Output the (x, y) coordinate of the center of the cell containing the given text.  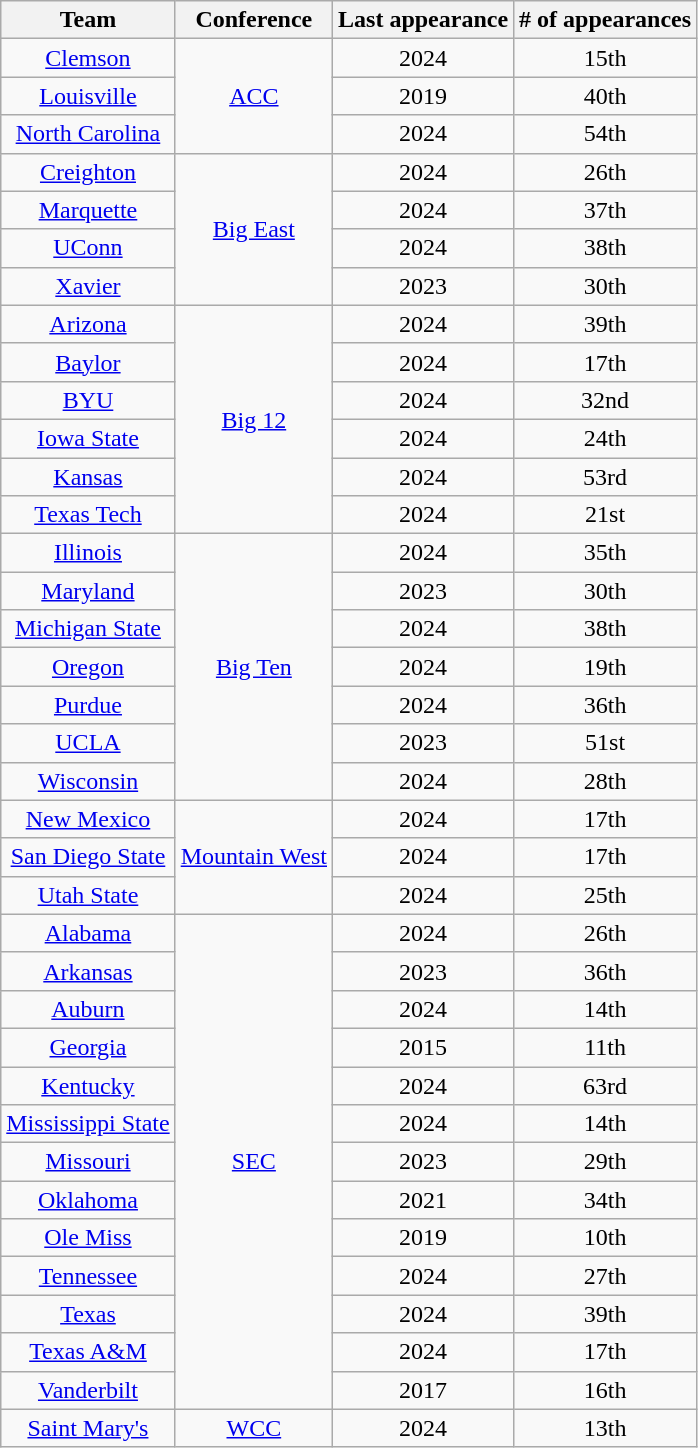
2015 (424, 1047)
Team (88, 20)
Arizona (88, 324)
11th (606, 1047)
Michigan State (88, 629)
Ole Miss (88, 1238)
Texas A&M (88, 1352)
Utah State (88, 895)
Clemson (88, 58)
Texas Tech (88, 515)
10th (606, 1238)
North Carolina (88, 134)
37th (606, 210)
Marquette (88, 210)
28th (606, 781)
Maryland (88, 591)
63rd (606, 1085)
New Mexico (88, 819)
Texas (88, 1314)
19th (606, 667)
Iowa State (88, 438)
21st (606, 515)
Missouri (88, 1162)
32nd (606, 400)
Illinois (88, 553)
2017 (424, 1390)
BYU (88, 400)
40th (606, 96)
Baylor (88, 362)
Saint Mary's (88, 1428)
ACC (254, 96)
Tennessee (88, 1276)
Wisconsin (88, 781)
UCLA (88, 743)
27th (606, 1276)
13th (606, 1428)
Arkansas (88, 971)
Kentucky (88, 1085)
# of appearances (606, 20)
35th (606, 553)
Louisville (88, 96)
Oklahoma (88, 1200)
Big 12 (254, 419)
Georgia (88, 1047)
SEC (254, 1162)
54th (606, 134)
WCC (254, 1428)
16th (606, 1390)
Vanderbilt (88, 1390)
UConn (88, 248)
24th (606, 438)
15th (606, 58)
53rd (606, 477)
25th (606, 895)
Alabama (88, 933)
Conference (254, 20)
Oregon (88, 667)
29th (606, 1162)
Big Ten (254, 667)
Mountain West (254, 857)
Auburn (88, 1009)
San Diego State (88, 857)
2021 (424, 1200)
Xavier (88, 286)
34th (606, 1200)
Mississippi State (88, 1124)
Big East (254, 229)
Kansas (88, 477)
Purdue (88, 705)
Last appearance (424, 20)
51st (606, 743)
Creighton (88, 172)
